Identify which cell holds the provided text, then report its [x, y] central coordinate. 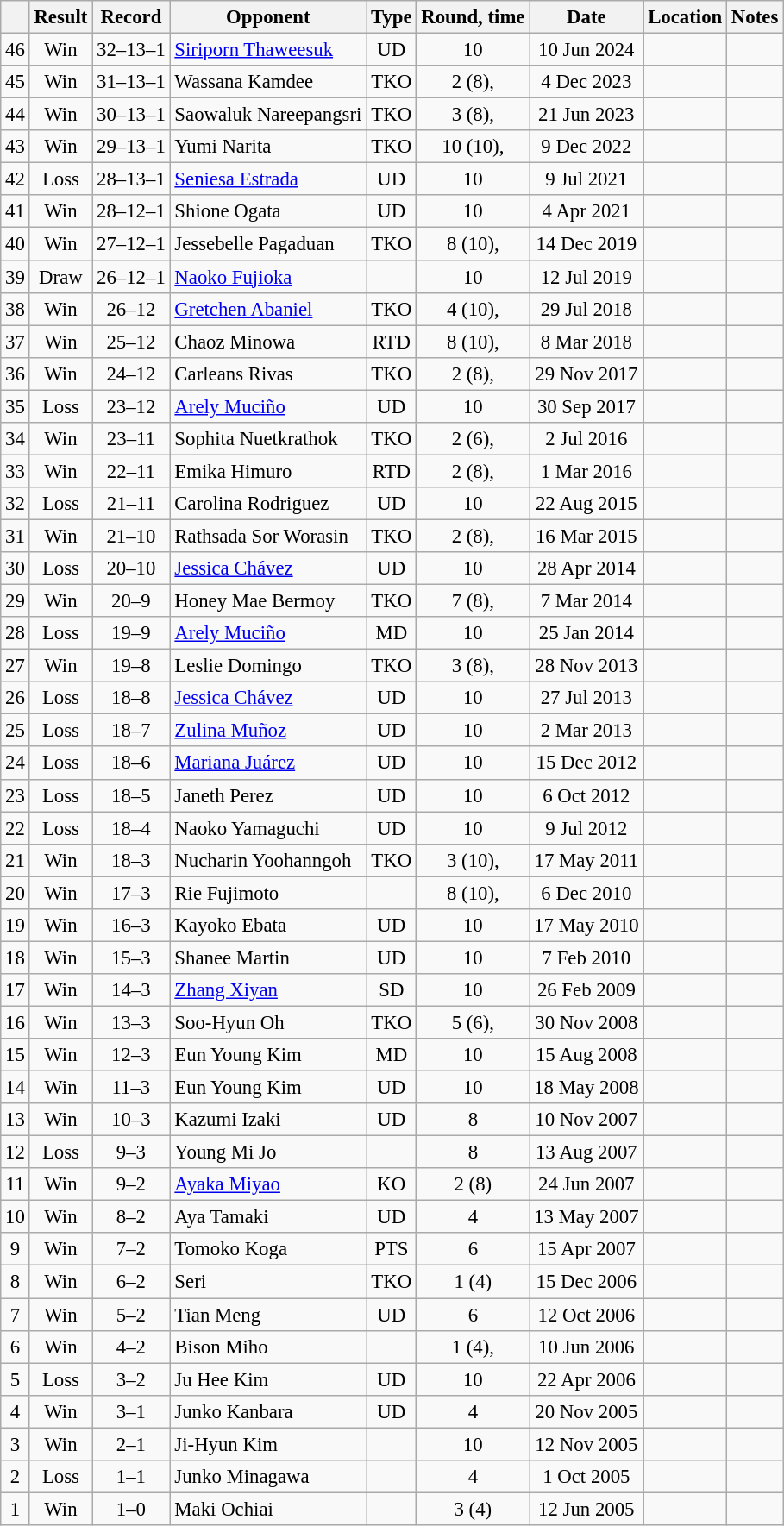
19–8 [131, 666]
Junko Minagawa [268, 1477]
13 May 2007 [586, 1217]
Naoko Yamaguchi [268, 828]
Tian Meng [268, 1315]
22–11 [131, 471]
Nucharin Yoohanngoh [268, 860]
9–3 [131, 1152]
32–13–1 [131, 50]
5 [16, 1379]
19 [16, 926]
12 Jun 2005 [586, 1509]
Result [60, 17]
Kazumi Izaki [268, 1120]
20–9 [131, 601]
46 [16, 50]
38 [16, 309]
Janeth Perez [268, 795]
25 Jan 2014 [586, 633]
14 [16, 1088]
Date [586, 17]
26–12–1 [131, 277]
6 Dec 2010 [586, 893]
Junko Kanbara [268, 1411]
18 [16, 958]
10 (10), [473, 147]
Wassana Kamdee [268, 82]
2–1 [131, 1444]
4 (10), [473, 309]
12 Jul 2019 [586, 277]
Location [685, 17]
Kayoko Ebata [268, 926]
42 [16, 179]
22 [16, 828]
SD [392, 990]
Round, time [473, 17]
5 (6), [473, 1022]
10–3 [131, 1120]
7 [16, 1315]
Shione Ogata [268, 211]
3 (4) [473, 1509]
Soo-Hyun Oh [268, 1022]
29 Jul 2018 [586, 309]
24–12 [131, 374]
4 Dec 2023 [586, 82]
18–3 [131, 860]
Saowaluk Nareepangsri [268, 115]
28 Apr 2014 [586, 568]
28 [16, 633]
34 [16, 439]
26 [16, 698]
18–4 [131, 828]
18–8 [131, 698]
1 [16, 1509]
40 [16, 244]
17 May 2011 [586, 860]
29–13–1 [131, 147]
9 Dec 2022 [586, 147]
Chaoz Minowa [268, 342]
28–12–1 [131, 211]
30 Nov 2008 [586, 1022]
Notes [756, 17]
Gretchen Abaniel [268, 309]
12 [16, 1152]
21 [16, 860]
Young Mi Jo [268, 1152]
14–3 [131, 990]
Ju Hee Kim [268, 1379]
7–2 [131, 1250]
15 Dec 2006 [586, 1282]
13 Aug 2007 [586, 1152]
28 Nov 2013 [586, 666]
Rie Fujimoto [268, 893]
7 Mar 2014 [586, 601]
Seniesa Estrada [268, 179]
23 [16, 795]
2 (6), [473, 439]
1 (4) [473, 1282]
Leslie Domingo [268, 666]
25–12 [131, 342]
10 Jun 2006 [586, 1347]
21 Jun 2023 [586, 115]
2 Mar 2013 [586, 731]
6 Oct 2012 [586, 795]
3 [16, 1444]
20–10 [131, 568]
Zhang Xiyan [268, 990]
3–1 [131, 1411]
17–3 [131, 893]
2 (8) [473, 1184]
Seri [268, 1282]
20 [16, 893]
29 Nov 2017 [586, 374]
Type [392, 17]
7 (8), [473, 601]
27 Jul 2013 [586, 698]
33 [16, 471]
11–3 [131, 1088]
9 Jul 2021 [586, 179]
43 [16, 147]
Honey Mae Bermoy [268, 601]
Emika Himuro [268, 471]
5–2 [131, 1315]
Jessebelle Pagaduan [268, 244]
1 (4), [473, 1347]
Carolina Rodriguez [268, 504]
1–1 [131, 1477]
10 Jun 2024 [586, 50]
8–2 [131, 1217]
44 [16, 115]
17 May 2010 [586, 926]
41 [16, 211]
18–7 [131, 731]
36 [16, 374]
Ji-Hyun Kim [268, 1444]
9–2 [131, 1184]
18–5 [131, 795]
3–2 [131, 1379]
21–10 [131, 536]
22 Apr 2006 [586, 1379]
31 [16, 536]
28–13–1 [131, 179]
Zulina Muñoz [268, 731]
2 [16, 1477]
30–13–1 [131, 115]
18–6 [131, 763]
2 Jul 2016 [586, 439]
35 [16, 406]
PTS [392, 1250]
Naoko Fujioka [268, 277]
Ayaka Miyao [268, 1184]
Record [131, 17]
KO [392, 1184]
21–11 [131, 504]
Shanee Martin [268, 958]
14 Dec 2019 [586, 244]
31–13–1 [131, 82]
4 Apr 2021 [586, 211]
22 Aug 2015 [586, 504]
13–3 [131, 1022]
24 Jun 2007 [586, 1184]
9 Jul 2012 [586, 828]
15 [16, 1055]
27 [16, 666]
Rathsada Sor Worasin [268, 536]
7 Feb 2010 [586, 958]
23–12 [131, 406]
15 Apr 2007 [586, 1250]
12 Nov 2005 [586, 1444]
Sophita Nuetkrathok [268, 439]
37 [16, 342]
Maki Ochiai [268, 1509]
9 [16, 1250]
15 Aug 2008 [586, 1055]
Yumi Narita [268, 147]
1 Mar 2016 [586, 471]
24 [16, 763]
Bison Miho [268, 1347]
18 May 2008 [586, 1088]
32 [16, 504]
27–12–1 [131, 244]
8 Mar 2018 [586, 342]
12–3 [131, 1055]
26 Feb 2009 [586, 990]
45 [16, 82]
Carleans Rivas [268, 374]
Aya Tamaki [268, 1217]
15 Dec 2012 [586, 763]
1–0 [131, 1509]
39 [16, 277]
Opponent [268, 17]
11 [16, 1184]
19–9 [131, 633]
30 [16, 568]
10 Nov 2007 [586, 1120]
26–12 [131, 309]
4–2 [131, 1347]
15–3 [131, 958]
12 Oct 2006 [586, 1315]
1 Oct 2005 [586, 1477]
25 [16, 731]
29 [16, 601]
Siriporn Thaweesuk [268, 50]
30 Sep 2017 [586, 406]
Draw [60, 277]
17 [16, 990]
16 Mar 2015 [586, 536]
16 [16, 1022]
13 [16, 1120]
23–11 [131, 439]
16–3 [131, 926]
3 (10), [473, 860]
6–2 [131, 1282]
Tomoko Koga [268, 1250]
20 Nov 2005 [586, 1411]
Mariana Juárez [268, 763]
